Search for the cell housing the specified text and yield its [X, Y] center coordinate. 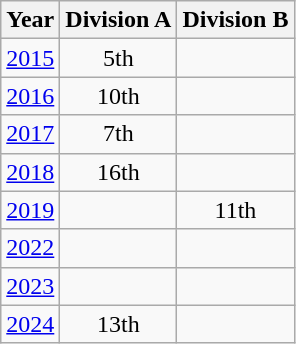
13th [118, 324]
2016 [30, 96]
2017 [30, 134]
11th [236, 210]
Year [30, 20]
7th [118, 134]
2022 [30, 248]
2019 [30, 210]
Division B [236, 20]
2024 [30, 324]
5th [118, 58]
10th [118, 96]
2015 [30, 58]
2018 [30, 172]
2023 [30, 286]
16th [118, 172]
Division A [118, 20]
